Scan for the cell matching the given text and deliver its (x, y) coordinate at center. 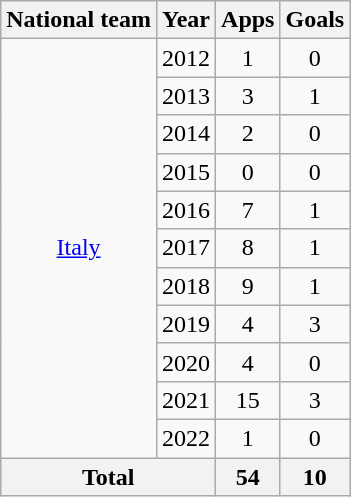
9 (248, 286)
2021 (186, 400)
2022 (186, 438)
2018 (186, 286)
7 (248, 210)
2012 (186, 58)
8 (248, 248)
Goals (315, 20)
15 (248, 400)
Total (108, 477)
Apps (248, 20)
2013 (186, 96)
2020 (186, 362)
National team (79, 20)
2016 (186, 210)
2017 (186, 248)
2015 (186, 172)
54 (248, 477)
2 (248, 134)
2019 (186, 324)
Year (186, 20)
Italy (79, 248)
10 (315, 477)
2014 (186, 134)
